Output the [X, Y] coordinate of the center of the cell containing the given text.  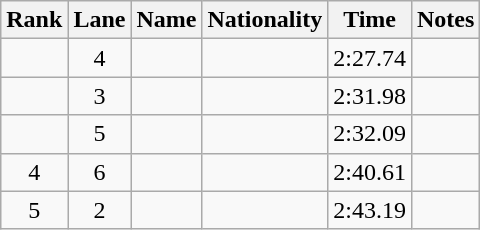
6 [100, 172]
2 [100, 210]
2:31.98 [370, 96]
2:27.74 [370, 58]
Time [370, 20]
Notes [445, 20]
2:32.09 [370, 134]
Name [166, 20]
2:40.61 [370, 172]
Rank [34, 20]
2:43.19 [370, 210]
Lane [100, 20]
3 [100, 96]
Nationality [265, 20]
